From the cell containing the given text, extract its center point as (x, y) coordinate. 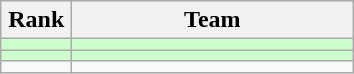
Team (212, 20)
Rank (36, 20)
